Return the [x, y] coordinate for the center point of the cell that contains the specified text.  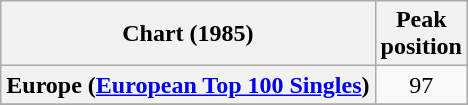
97 [421, 85]
Peakposition [421, 34]
Europe (European Top 100 Singles) [188, 85]
Chart (1985) [188, 34]
